Return (x, y) of the center of cell containing provided text 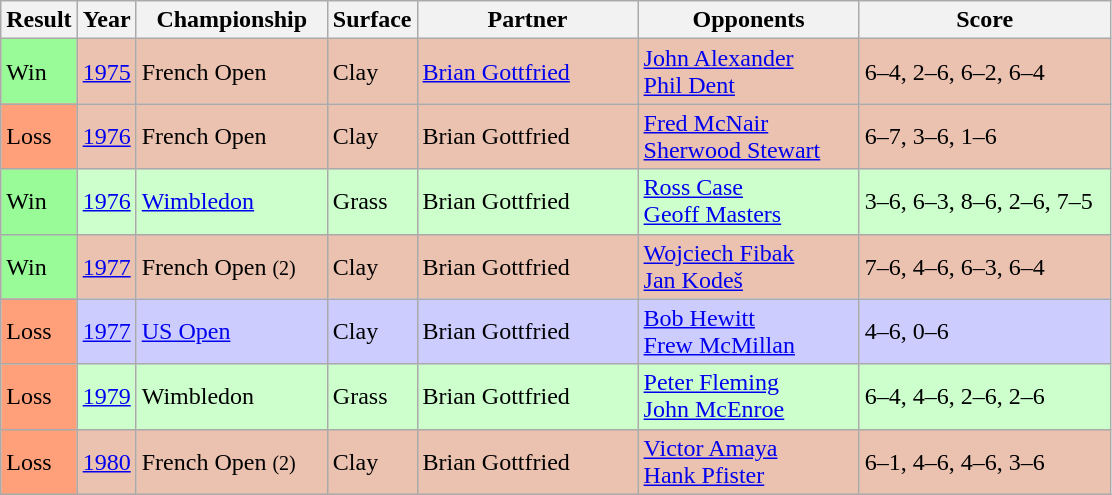
1975 (106, 72)
1979 (106, 396)
Championship (232, 20)
Fred McNair Sherwood Stewart (748, 136)
Ross Case Geoff Masters (748, 202)
3–6, 6–3, 8–6, 2–6, 7–5 (984, 202)
Partner (528, 20)
4–6, 0–6 (984, 332)
Surface (372, 20)
Score (984, 20)
6–4, 4–6, 2–6, 2–6 (984, 396)
Bob Hewitt Frew McMillan (748, 332)
6–7, 3–6, 1–6 (984, 136)
Year (106, 20)
7–6, 4–6, 6–3, 6–4 (984, 266)
Victor Amaya Hank Pfister (748, 462)
Result (39, 20)
US Open (232, 332)
Wojciech Fibak Jan Kodeš (748, 266)
Opponents (748, 20)
1980 (106, 462)
John Alexander Phil Dent (748, 72)
6–1, 4–6, 4–6, 3–6 (984, 462)
Peter Fleming John McEnroe (748, 396)
6–4, 2–6, 6–2, 6–4 (984, 72)
